Identify which cell holds the provided text, then report its [X, Y] central coordinate. 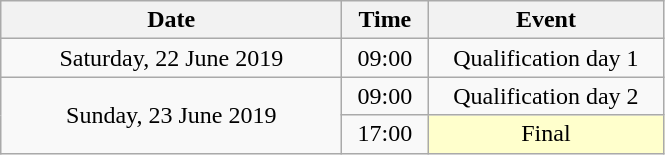
Final [546, 134]
17:00 [385, 134]
Sunday, 23 June 2019 [172, 115]
Qualification day 2 [546, 96]
Date [172, 20]
Saturday, 22 June 2019 [172, 58]
Event [546, 20]
Time [385, 20]
Qualification day 1 [546, 58]
